Provide the [X, Y] coordinate of the cell's center where the given text is located.  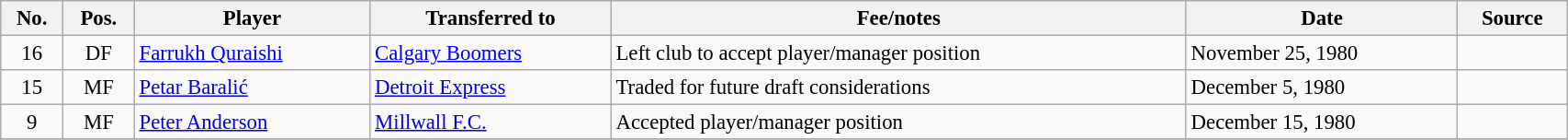
Source [1512, 18]
Transferred to [491, 18]
No. [32, 18]
DF [99, 53]
Player [252, 18]
Detroit Express [491, 87]
Farrukh Quraishi [252, 53]
Traded for future draft considerations [898, 87]
December 15, 1980 [1322, 122]
Accepted player/manager position [898, 122]
November 25, 1980 [1322, 53]
Millwall F.C. [491, 122]
Date [1322, 18]
9 [32, 122]
Petar Baralić [252, 87]
Calgary Boomers [491, 53]
Pos. [99, 18]
Fee/notes [898, 18]
15 [32, 87]
December 5, 1980 [1322, 87]
16 [32, 53]
Left club to accept player/manager position [898, 53]
Peter Anderson [252, 122]
